Search for the cell housing the specified text and yield its (X, Y) center coordinate. 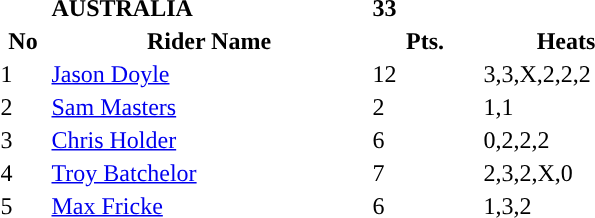
2 (425, 107)
Sam Masters (209, 107)
12 (425, 74)
Jason Doyle (209, 74)
Troy Batchelor (209, 173)
Rider Name (209, 41)
Pts. (425, 41)
7 (425, 173)
6 (425, 140)
Chris Holder (209, 140)
